Pinpoint the cell where the given text exists, returning its (x, y) midpoint coordinate. 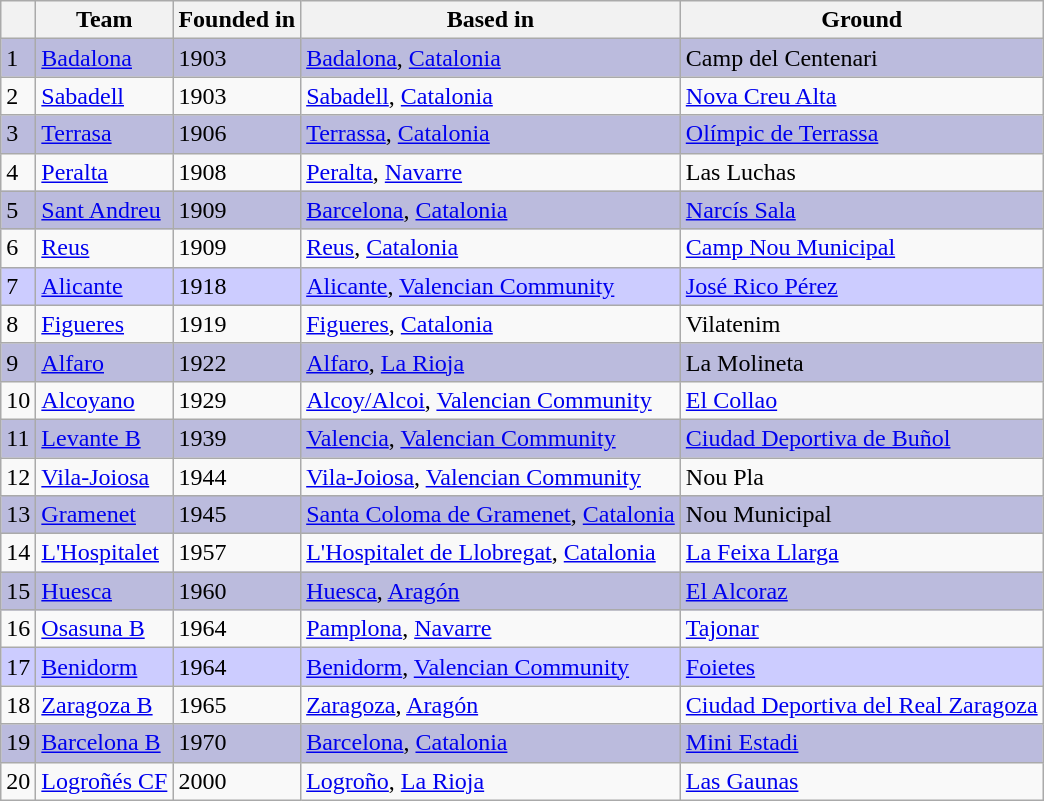
Ciudad Deportiva del Real Zaragoza (862, 705)
Santa Coloma de Gramenet, Catalonia (491, 515)
Terrasa (104, 134)
7 (18, 286)
Ground (862, 20)
1922 (237, 362)
2000 (237, 781)
1929 (237, 400)
1944 (237, 477)
Las Luchas (862, 172)
1939 (237, 438)
Badalona, Catalonia (491, 58)
Huesca (104, 591)
Nou Pla (862, 477)
Founded in (237, 20)
9 (18, 362)
1908 (237, 172)
16 (18, 629)
Tajonar (862, 629)
Peralta, Navarre (491, 172)
1965 (237, 705)
Vila-Joiosa, Valencian Community (491, 477)
Las Gaunas (862, 781)
Alicante, Valencian Community (491, 286)
1960 (237, 591)
L'Hospitalet de Llobregat, Catalonia (491, 553)
Reus, Catalonia (491, 248)
Terrassa, Catalonia (491, 134)
2 (18, 96)
Figueres (104, 324)
Peralta (104, 172)
3 (18, 134)
Nova Creu Alta (862, 96)
6 (18, 248)
Reus (104, 248)
Pamplona, Navarre (491, 629)
19 (18, 743)
Osasuna B (104, 629)
Zaragoza B (104, 705)
El Alcoraz (862, 591)
1945 (237, 515)
Benidorm, Valencian Community (491, 667)
Levante B (104, 438)
Mini Estadi (862, 743)
15 (18, 591)
5 (18, 210)
1906 (237, 134)
Zaragoza, Aragón (491, 705)
La Feixa Llarga (862, 553)
12 (18, 477)
L'Hospitalet (104, 553)
Vila-Joiosa (104, 477)
Gramenet (104, 515)
Sant Andreu (104, 210)
Vilatenim (862, 324)
Alcoyano (104, 400)
Ciudad Deportiva de Buñol (862, 438)
Badalona (104, 58)
11 (18, 438)
Team (104, 20)
Alicante (104, 286)
Foietes (862, 667)
13 (18, 515)
20 (18, 781)
Figueres, Catalonia (491, 324)
Valencia, Valencian Community (491, 438)
Logroño, La Rioja (491, 781)
1918 (237, 286)
4 (18, 172)
1957 (237, 553)
Barcelona B (104, 743)
18 (18, 705)
1919 (237, 324)
Alfaro (104, 362)
El Collao (862, 400)
Alfaro, La Rioja (491, 362)
Olímpic de Terrassa (862, 134)
Huesca, Aragón (491, 591)
Narcís Sala (862, 210)
Alcoy/Alcoi, Valencian Community (491, 400)
La Molineta (862, 362)
8 (18, 324)
Camp del Centenari (862, 58)
Logroñés CF (104, 781)
Camp Nou Municipal (862, 248)
14 (18, 553)
Nou Municipal (862, 515)
José Rico Pérez (862, 286)
Sabadell (104, 96)
Benidorm (104, 667)
1 (18, 58)
1970 (237, 743)
Sabadell, Catalonia (491, 96)
17 (18, 667)
Based in (491, 20)
10 (18, 400)
